Return the (X, Y) coordinate for the center point of the cell that contains the specified text.  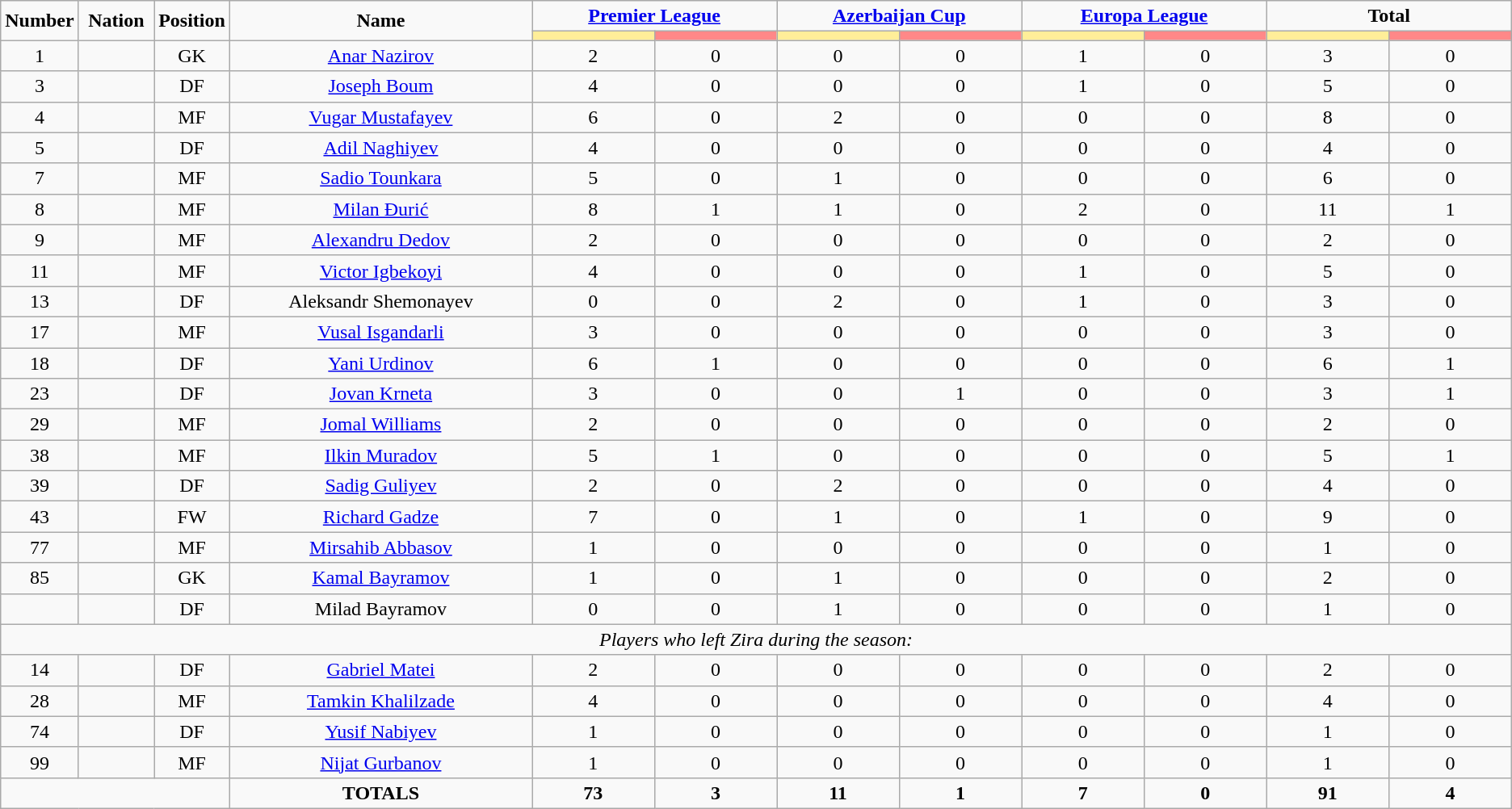
Jomal Williams (380, 425)
73 (593, 793)
Sadio Tounkara (380, 178)
Alexandru Dedov (380, 240)
Ilkin Muradov (380, 455)
Total (1389, 16)
TOTALS (380, 793)
Richard Gadze (380, 517)
18 (40, 363)
91 (1328, 793)
Kamal Bayramov (380, 578)
Jovan Krneta (380, 394)
13 (40, 301)
29 (40, 425)
99 (40, 762)
77 (40, 547)
Premier League (654, 16)
FW (192, 517)
Mirsahib Abbasov (380, 547)
Adil Naghiyev (380, 148)
17 (40, 332)
Vusal Isgandarli (380, 332)
23 (40, 394)
Azerbaijan Cup (900, 16)
38 (40, 455)
Victor Igbekoyi (380, 270)
Players who left Zira during the season: (756, 639)
28 (40, 701)
Sadig Guliyev (380, 486)
Milad Bayramov (380, 609)
Joseph Boum (380, 86)
Number (40, 21)
Europa League (1144, 16)
Vugar Mustafayev (380, 117)
39 (40, 486)
74 (40, 731)
Yani Urdinov (380, 363)
Yusif Nabiyev (380, 731)
Tamkin Khalilzade (380, 701)
Nijat Gurbanov (380, 762)
Anar Nazirov (380, 56)
Position (192, 21)
Nation (116, 21)
14 (40, 670)
Aleksandr Shemonayev (380, 301)
Milan Đurić (380, 209)
43 (40, 517)
Gabriel Matei (380, 670)
85 (40, 578)
Name (380, 21)
